Pinpoint the cell where the given text exists, returning its (x, y) midpoint coordinate. 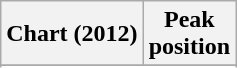
Chart (2012) (72, 34)
Peakposition (189, 34)
